For the text-containing cell, return its midpoint in [x, y] coordinate format. 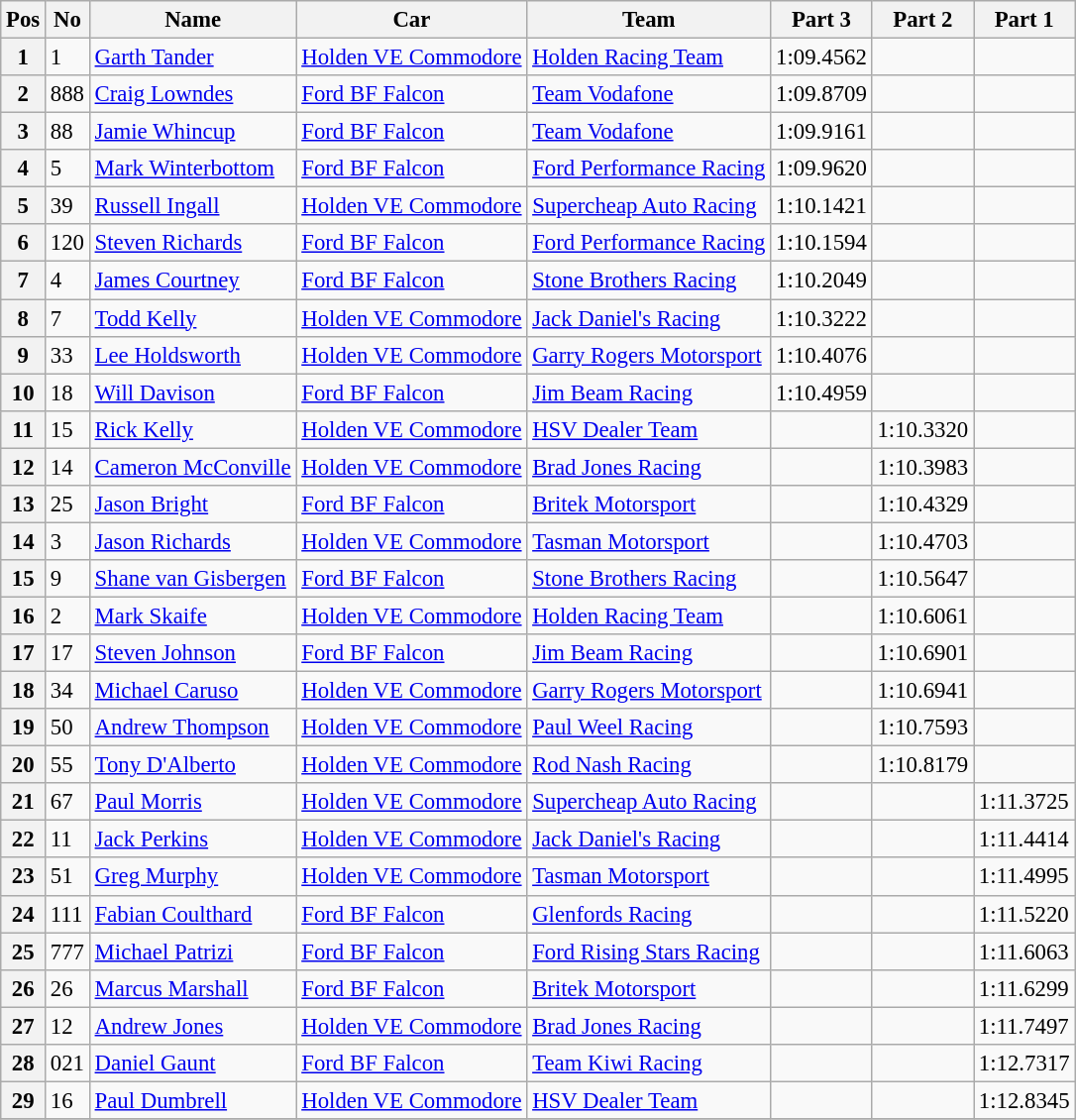
Daniel Gaunt [192, 1064]
6 [24, 243]
1:11.4995 [1024, 877]
Name [192, 20]
1:09.4562 [821, 57]
39 [67, 206]
8 [24, 318]
Steven Johnson [192, 653]
James Courtney [192, 280]
Rod Nash Racing [649, 765]
Andrew Jones [192, 1026]
1:10.6061 [922, 616]
22 [24, 840]
55 [67, 765]
Team Kiwi Racing [649, 1064]
1:10.6941 [922, 691]
Cameron McConville [192, 467]
Pos [24, 20]
Greg Murphy [192, 877]
1:10.4076 [821, 355]
Mark Skaife [192, 616]
Andrew Thompson [192, 728]
Garth Tander [192, 57]
1:10.7593 [922, 728]
111 [67, 914]
021 [67, 1064]
1:10.6901 [922, 653]
1:10.1421 [821, 206]
1:12.8345 [1024, 1100]
Craig Lowndes [192, 94]
Rick Kelly [192, 429]
1:11.3725 [1024, 802]
Fabian Coulthard [192, 914]
Tony D'Alberto [192, 765]
Mark Winterbottom [192, 168]
1:10.4703 [922, 541]
20 [24, 765]
Will Davison [192, 392]
1:10.2049 [821, 280]
Car [412, 20]
Lee Holdsworth [192, 355]
Jack Perkins [192, 840]
No [67, 20]
28 [24, 1064]
34 [67, 691]
Part 1 [1024, 20]
Ford Rising Stars Racing [649, 952]
1:12.7317 [1024, 1064]
1:10.4329 [922, 504]
Todd Kelly [192, 318]
Shane van Gisbergen [192, 579]
1:10.3983 [922, 467]
1:10.4959 [821, 392]
Jason Richards [192, 541]
1:09.9620 [821, 168]
Jason Bright [192, 504]
21 [24, 802]
51 [67, 877]
Part 2 [922, 20]
10 [24, 392]
67 [67, 802]
120 [67, 243]
88 [67, 132]
1:09.8709 [821, 94]
1:09.9161 [821, 132]
Team [649, 20]
27 [24, 1026]
Steven Richards [192, 243]
1:11.6063 [1024, 952]
19 [24, 728]
Michael Caruso [192, 691]
1:11.4414 [1024, 840]
33 [67, 355]
Jamie Whincup [192, 132]
777 [67, 952]
888 [67, 94]
1:11.7497 [1024, 1026]
Marcus Marshall [192, 988]
29 [24, 1100]
1:10.8179 [922, 765]
1:10.3320 [922, 429]
23 [24, 877]
Michael Patrizi [192, 952]
24 [24, 914]
Paul Morris [192, 802]
13 [24, 504]
Paul Dumbrell [192, 1100]
50 [67, 728]
1:11.5220 [1024, 914]
Russell Ingall [192, 206]
Glenfords Racing [649, 914]
1:10.5647 [922, 579]
1:11.6299 [1024, 988]
Part 3 [821, 20]
Paul Weel Racing [649, 728]
1:10.1594 [821, 243]
1:10.3222 [821, 318]
